Pinpoint the cell where the given text exists, returning its (x, y) midpoint coordinate. 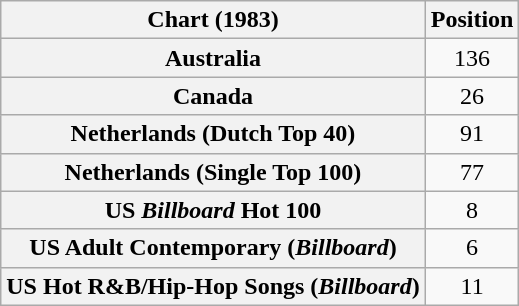
8 (472, 210)
6 (472, 248)
136 (472, 58)
Canada (213, 96)
11 (472, 286)
Netherlands (Single Top 100) (213, 172)
US Billboard Hot 100 (213, 210)
Netherlands (Dutch Top 40) (213, 134)
Position (472, 20)
77 (472, 172)
91 (472, 134)
Chart (1983) (213, 20)
US Adult Contemporary (Billboard) (213, 248)
Australia (213, 58)
US Hot R&B/Hip-Hop Songs (Billboard) (213, 286)
26 (472, 96)
